From the cell containing the given text, extract its center point as (x, y) coordinate. 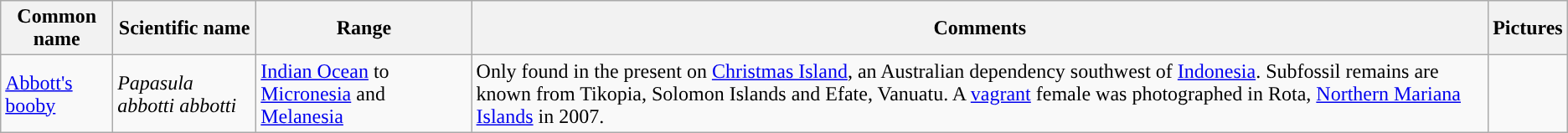
Indian Ocean to Micronesia and Melanesia (364, 94)
Scientific name (184, 28)
Papasula abbotti abbotti (184, 94)
Abbott's booby (57, 94)
Pictures (1528, 28)
Common name (57, 28)
Range (364, 28)
Comments (980, 28)
